For the text-containing cell, return its midpoint in (x, y) coordinate format. 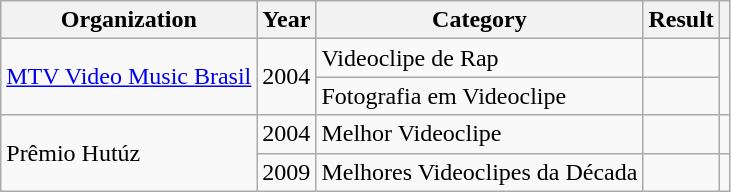
Melhor Videoclipe (480, 134)
Fotografia em Videoclipe (480, 96)
Result (681, 20)
Prêmio Hutúz (129, 153)
Category (480, 20)
Videoclipe de Rap (480, 58)
Year (286, 20)
2009 (286, 172)
Organization (129, 20)
Melhores Videoclipes da Década (480, 172)
MTV Video Music Brasil (129, 77)
